Return [X, Y] of the center of cell containing provided text 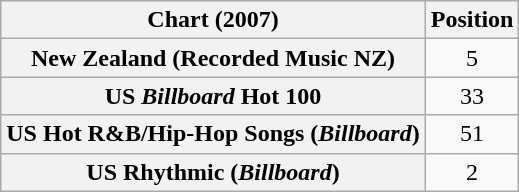
2 [472, 172]
5 [472, 58]
Chart (2007) [213, 20]
33 [472, 96]
US Rhythmic (Billboard) [213, 172]
New Zealand (Recorded Music NZ) [213, 58]
Position [472, 20]
51 [472, 134]
US Billboard Hot 100 [213, 96]
US Hot R&B/Hip-Hop Songs (Billboard) [213, 134]
